For the text-containing cell, return its midpoint in (x, y) coordinate format. 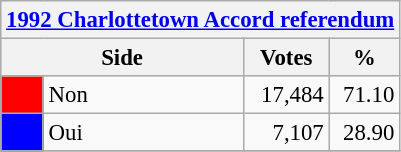
Oui (143, 133)
Side (122, 58)
28.90 (364, 133)
71.10 (364, 95)
% (364, 58)
7,107 (286, 133)
Non (143, 95)
Votes (286, 58)
17,484 (286, 95)
1992 Charlottetown Accord referendum (200, 20)
